Identify which cell holds the provided text, then report its [X, Y] central coordinate. 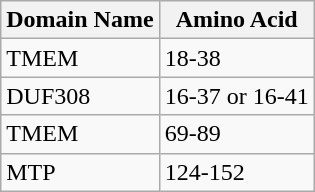
DUF308 [80, 96]
Domain Name [80, 20]
Amino Acid [236, 20]
69-89 [236, 134]
MTP [80, 172]
18-38 [236, 58]
124-152 [236, 172]
16-37 or 16-41 [236, 96]
